Capture the cell that displays the provided text and extract its [x, y] central coordinate. 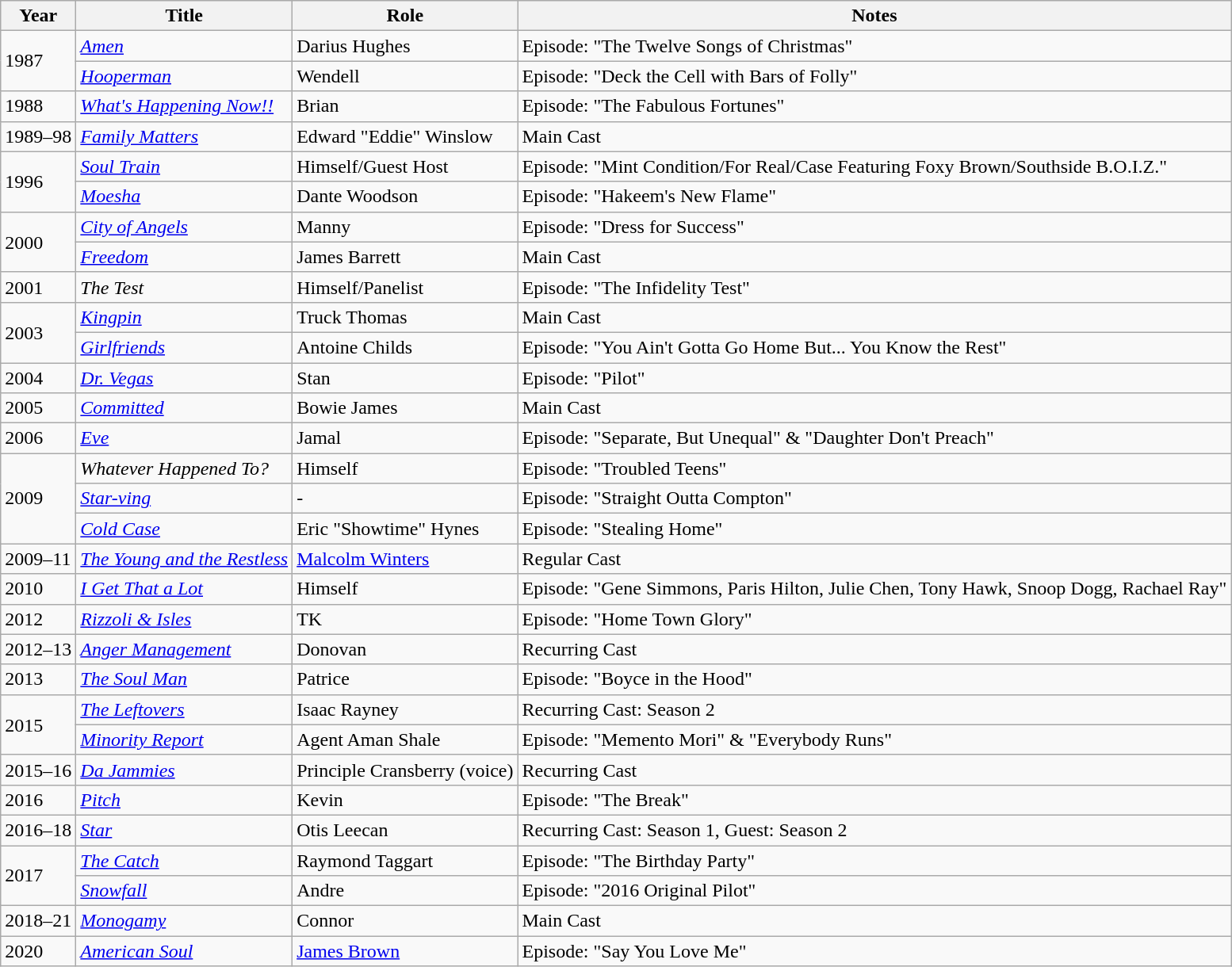
Regular Cast [874, 559]
Star-ving [184, 499]
Episode: "The Infidelity Test" [874, 287]
Episode: "Mint Condition/For Real/Case Featuring Foxy Brown/Southside B.O.I.Z." [874, 166]
1988 [38, 106]
Episode: "The Twelve Songs of Christmas" [874, 46]
2015 [38, 724]
Kingpin [184, 317]
Donovan [405, 649]
The Test [184, 287]
Hooperman [184, 76]
Episode: "The Fabulous Fortunes" [874, 106]
Family Matters [184, 136]
1989–98 [38, 136]
Girlfriends [184, 347]
2006 [38, 438]
Episode: "Stealing Home" [874, 529]
2020 [38, 951]
Cold Case [184, 529]
Eric "Showtime" Hynes [405, 529]
Brian [405, 106]
2000 [38, 242]
The Soul Man [184, 679]
2004 [38, 378]
Episode: "Hakeem's New Flame" [874, 197]
Whatever Happened To? [184, 468]
Episode: "Home Town Glory" [874, 619]
Kevin [405, 800]
Notes [874, 16]
Isaac Rayney [405, 709]
2003 [38, 332]
Role [405, 16]
Year [38, 16]
Wendell [405, 76]
Rizzoli & Isles [184, 619]
Stan [405, 378]
Malcolm Winters [405, 559]
Darius Hughes [405, 46]
Dante Woodson [405, 197]
Episode: "2016 Original Pilot" [874, 891]
American Soul [184, 951]
Jamal [405, 438]
2005 [38, 408]
Star [184, 830]
Anger Management [184, 649]
The Leftovers [184, 709]
- [405, 499]
2016 [38, 800]
Freedom [184, 257]
Dr. Vegas [184, 378]
The Catch [184, 860]
James Brown [405, 951]
2015–16 [38, 770]
Raymond Taggart [405, 860]
2012–13 [38, 649]
Himself/Panelist [405, 287]
Recurring Cast: Season 1, Guest: Season 2 [874, 830]
Principle Cransberry (voice) [405, 770]
Moesha [184, 197]
Episode: "The Birthday Party" [874, 860]
Minority Report [184, 740]
2012 [38, 619]
Episode: "Separate, But Unequal" & "Daughter Don't Preach" [874, 438]
Episode: "Memento Mori" & "Everybody Runs" [874, 740]
Otis Leecan [405, 830]
Episode: "Dress for Success" [874, 227]
Amen [184, 46]
Episode: "Straight Outta Compton" [874, 499]
2001 [38, 287]
2010 [38, 589]
Manny [405, 227]
City of Angels [184, 227]
Eve [184, 438]
Patrice [405, 679]
2009 [38, 499]
Bowie James [405, 408]
Episode: "You Ain't Gotta Go Home But... You Know the Rest" [874, 347]
I Get That a Lot [184, 589]
Connor [405, 921]
2017 [38, 875]
Andre [405, 891]
2013 [38, 679]
1996 [38, 182]
Committed [184, 408]
Episode: "Gene Simmons, Paris Hilton, Julie Chen, Tony Hawk, Snoop Dogg, Rachael Ray" [874, 589]
Episode: "The Break" [874, 800]
Episode: "Deck the Cell with Bars of Folly" [874, 76]
What's Happening Now!! [184, 106]
1987 [38, 61]
Title [184, 16]
2016–18 [38, 830]
Himself/Guest Host [405, 166]
Antoine Childs [405, 347]
Episode: "Boyce in the Hood" [874, 679]
Monogamy [184, 921]
Episode: "Troubled Teens" [874, 468]
Agent Aman Shale [405, 740]
Episode: "Say You Love Me" [874, 951]
Soul Train [184, 166]
James Barrett [405, 257]
TK [405, 619]
Da Jammies [184, 770]
Episode: "Pilot" [874, 378]
Recurring Cast: Season 2 [874, 709]
Snowfall [184, 891]
Pitch [184, 800]
The Young and the Restless [184, 559]
2009–11 [38, 559]
Truck Thomas [405, 317]
2018–21 [38, 921]
Edward "Eddie" Winslow [405, 136]
